From the cell containing the given text, extract its center point as [x, y] coordinate. 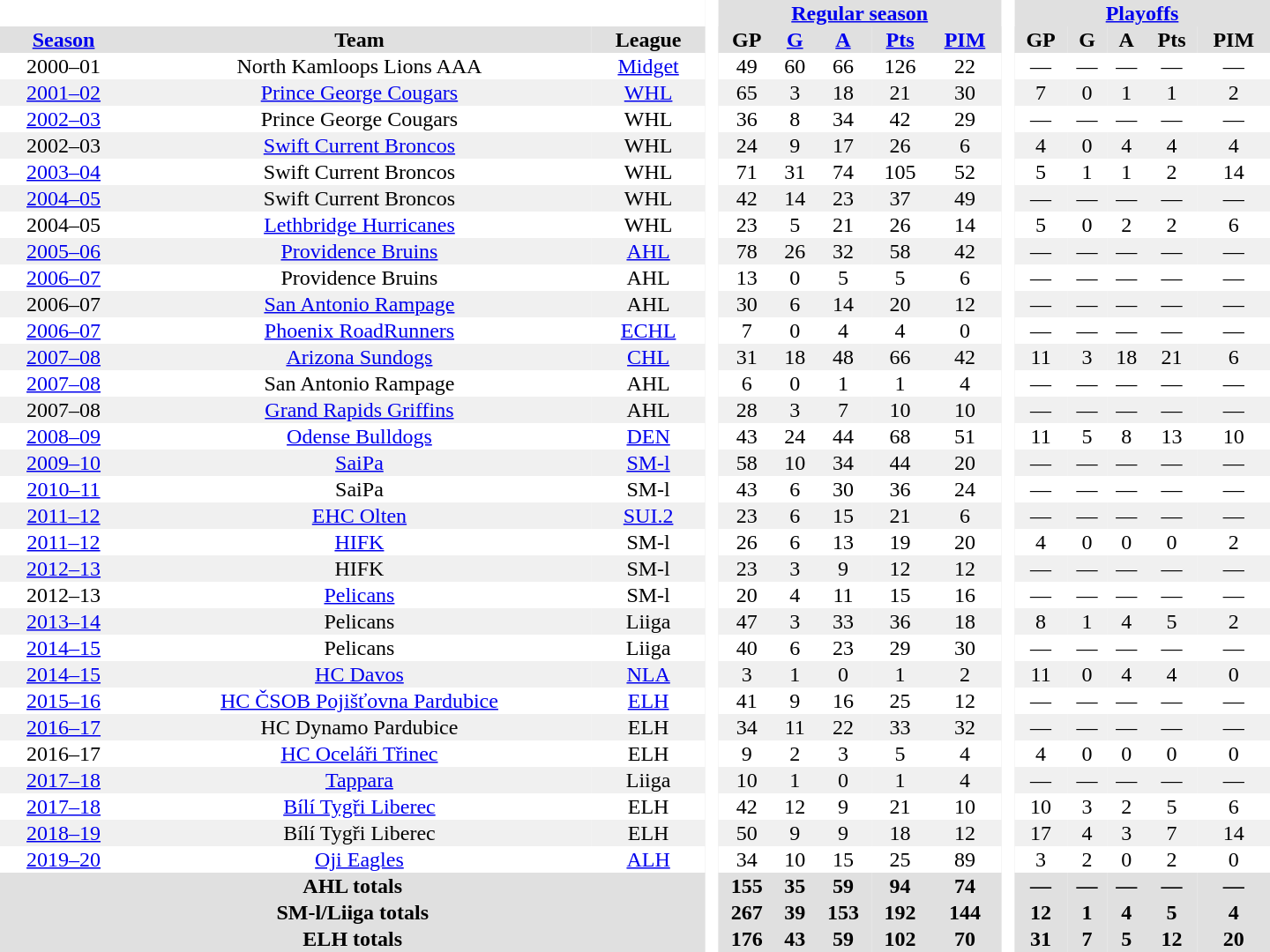
2001–02 [63, 93]
39 [796, 912]
AHL totals [353, 886]
Regular season [859, 13]
35 [796, 886]
41 [746, 701]
ALH [649, 859]
89 [965, 859]
37 [900, 198]
HC Oceláři Třinec [360, 754]
153 [843, 912]
192 [900, 912]
2009–10 [63, 463]
70 [965, 939]
SUI.2 [649, 516]
Playoffs [1142, 13]
19 [900, 542]
Season [63, 40]
CHL [649, 357]
ELH totals [353, 939]
Odense Bulldogs [360, 436]
North Kamloops Lions AAA [360, 66]
Oji Eagles [360, 859]
60 [796, 66]
2003–04 [63, 172]
71 [746, 172]
176 [746, 939]
105 [900, 172]
267 [746, 912]
Arizona Sundogs [360, 357]
2008–09 [63, 436]
47 [746, 621]
2018–19 [63, 833]
Grand Rapids Griffins [360, 410]
Midget [649, 66]
126 [900, 66]
HC Dynamo Pardubice [360, 727]
155 [746, 886]
HC ČSOB Pojišťovna Pardubice [360, 701]
2019–20 [63, 859]
NLA [649, 674]
DEN [649, 436]
2000–01 [63, 66]
48 [843, 357]
SM-l/Liiga totals [353, 912]
40 [746, 648]
EHC Olten [360, 516]
HC Davos [360, 674]
68 [900, 436]
Lethbridge Hurricanes [360, 225]
65 [746, 93]
51 [965, 436]
102 [900, 939]
94 [900, 886]
28 [746, 410]
78 [746, 251]
2010–11 [63, 489]
144 [965, 912]
52 [965, 172]
Phoenix RoadRunners [360, 331]
2005–06 [63, 251]
2015–16 [63, 701]
ECHL [649, 331]
Tappara [360, 780]
50 [746, 833]
Team [360, 40]
2013–14 [63, 621]
League [649, 40]
